For the text-containing cell, return its midpoint in (x, y) coordinate format. 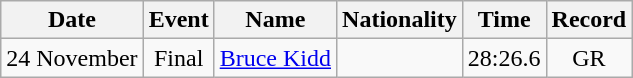
Time (504, 20)
Final (178, 58)
28:26.6 (504, 58)
Bruce Kidd (275, 58)
Record (589, 20)
Name (275, 20)
24 November (72, 58)
Nationality (400, 20)
GR (589, 58)
Event (178, 20)
Date (72, 20)
